Pinpoint the cell where the given text exists, returning its [X, Y] midpoint coordinate. 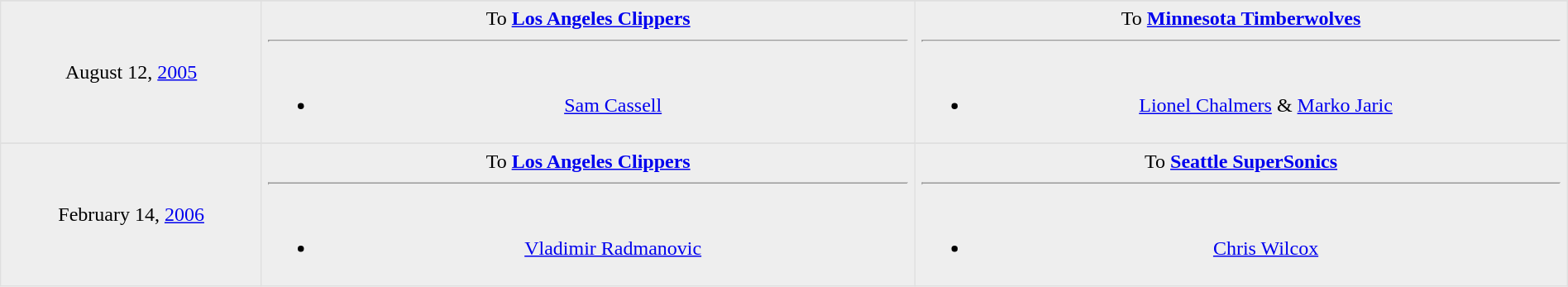
February 14, 2006 [131, 214]
To Seattle SuperSonicsChris Wilcox [1241, 214]
August 12, 2005 [131, 72]
To Los Angeles ClippersSam Cassell [587, 72]
To Los Angeles ClippersVladimir Radmanovic [587, 214]
To Minnesota TimberwolvesLionel Chalmers & Marko Jaric [1241, 72]
